Pinpoint the cell where the given text exists, returning its [X, Y] midpoint coordinate. 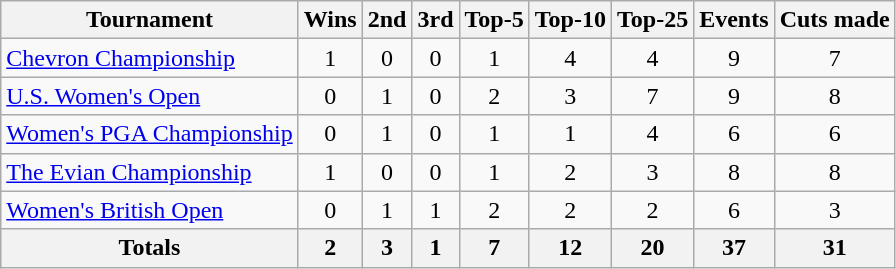
Wins [330, 20]
Chevron Championship [150, 58]
37 [734, 248]
Top-25 [652, 20]
Women's British Open [150, 210]
31 [834, 248]
The Evian Championship [150, 172]
Tournament [150, 20]
U.S. Women's Open [150, 96]
3rd [436, 20]
Top-5 [494, 20]
Top-10 [570, 20]
Cuts made [834, 20]
Totals [150, 248]
20 [652, 248]
2nd [387, 20]
12 [570, 248]
Women's PGA Championship [150, 134]
Events [734, 20]
